Detect which cell encompasses the target text, then output its (x, y) center coordinate. 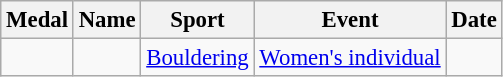
Sport (198, 20)
Name (107, 20)
Bouldering (198, 58)
Women's individual (350, 58)
Medal (38, 20)
Date (474, 20)
Event (350, 20)
